Detect which cell encompasses the target text, then output its (x, y) center coordinate. 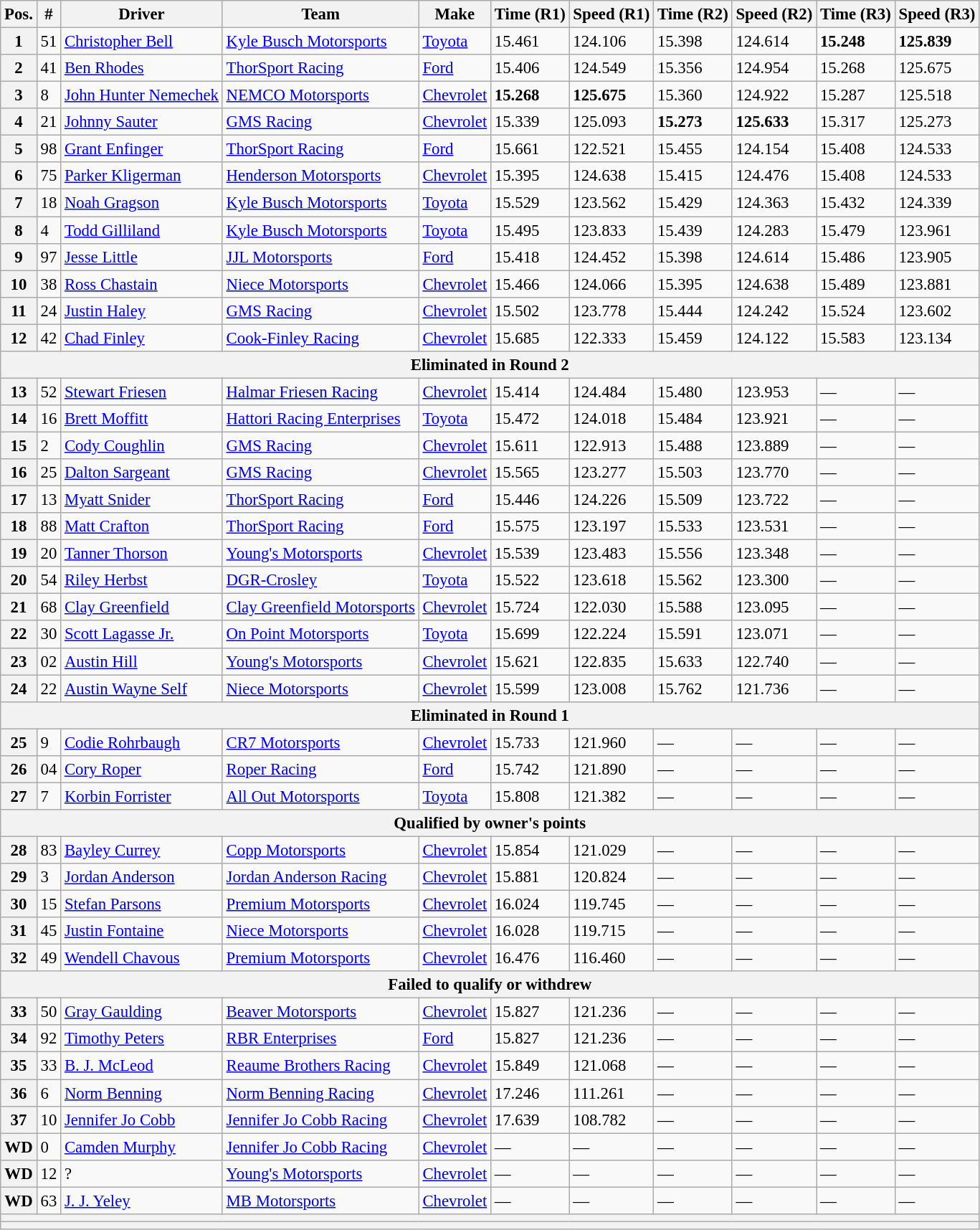
124.484 (612, 392)
28 (19, 850)
123.953 (774, 392)
121.960 (612, 742)
Norm Benning (142, 1093)
15.724 (531, 607)
Make (455, 14)
Bayley Currey (142, 850)
Matt Crafton (142, 526)
MB Motorsports (320, 1201)
121.068 (612, 1066)
34 (19, 1039)
29 (19, 877)
63 (49, 1201)
Copp Motorsports (320, 850)
16.024 (531, 904)
15.484 (693, 419)
123.562 (612, 203)
Eliminated in Round 1 (490, 715)
Jordan Anderson Racing (320, 877)
Time (R1) (531, 14)
125.518 (937, 95)
15.522 (531, 580)
Dalton Sargeant (142, 473)
123.531 (774, 526)
119.745 (612, 904)
15.524 (856, 311)
37 (19, 1120)
Roper Racing (320, 770)
122.740 (774, 661)
49 (49, 958)
123.008 (612, 689)
14 (19, 419)
15.588 (693, 607)
DGR-Crosley (320, 580)
42 (49, 338)
Grant Enfinger (142, 149)
15.565 (531, 473)
124.122 (774, 338)
Johnny Sauter (142, 122)
15.583 (856, 338)
15.611 (531, 445)
15.633 (693, 661)
Korbin Forrister (142, 796)
16.476 (531, 958)
15.459 (693, 338)
121.890 (612, 770)
Qualified by owner's points (490, 823)
15.248 (856, 42)
0 (49, 1147)
15.503 (693, 473)
15.495 (531, 230)
123.921 (774, 419)
15.461 (531, 42)
15.360 (693, 95)
Reaume Brothers Racing (320, 1066)
Stewart Friesen (142, 392)
122.030 (612, 607)
15.489 (856, 284)
11 (19, 311)
15.488 (693, 445)
15.466 (531, 284)
15.881 (531, 877)
123.722 (774, 500)
04 (49, 770)
124.154 (774, 149)
15.472 (531, 419)
15.699 (531, 635)
Scott Lagasse Jr. (142, 635)
122.333 (612, 338)
15.808 (531, 796)
17.246 (531, 1093)
Team (320, 14)
31 (19, 931)
123.778 (612, 311)
Myatt Snider (142, 500)
Riley Herbst (142, 580)
B. J. McLeod (142, 1066)
17.639 (531, 1120)
123.881 (937, 284)
15.486 (856, 257)
Beaver Motorsports (320, 1012)
Norm Benning Racing (320, 1093)
116.460 (612, 958)
122.835 (612, 661)
122.224 (612, 635)
15.406 (531, 68)
Halmar Friesen Racing (320, 392)
15.849 (531, 1066)
123.618 (612, 580)
124.242 (774, 311)
Speed (R1) (612, 14)
15.444 (693, 311)
15.685 (531, 338)
Wendell Chavous (142, 958)
JJL Motorsports (320, 257)
15.479 (856, 230)
75 (49, 176)
15.439 (693, 230)
50 (49, 1012)
121.736 (774, 689)
123.095 (774, 607)
15.591 (693, 635)
26 (19, 770)
15.317 (856, 122)
15.432 (856, 203)
All Out Motorsports (320, 796)
Justin Fontaine (142, 931)
Cory Roper (142, 770)
02 (49, 661)
Clay Greenfield Motorsports (320, 607)
98 (49, 149)
15.575 (531, 526)
121.029 (612, 850)
Speed (R2) (774, 14)
123.134 (937, 338)
124.106 (612, 42)
120.824 (612, 877)
Eliminated in Round 2 (490, 365)
Cook-Finley Racing (320, 338)
124.339 (937, 203)
On Point Motorsports (320, 635)
Ben Rhodes (142, 68)
Gray Gaulding (142, 1012)
45 (49, 931)
John Hunter Nemechek (142, 95)
15.455 (693, 149)
23 (19, 661)
15.854 (531, 850)
52 (49, 392)
Justin Haley (142, 311)
27 (19, 796)
Stefan Parsons (142, 904)
Driver (142, 14)
Ross Chastain (142, 284)
122.521 (612, 149)
15.509 (693, 500)
RBR Enterprises (320, 1039)
17 (19, 500)
123.889 (774, 445)
Jordan Anderson (142, 877)
? (142, 1173)
CR7 Motorsports (320, 742)
83 (49, 850)
Pos. (19, 14)
15.502 (531, 311)
38 (49, 284)
15.539 (531, 554)
123.483 (612, 554)
15.339 (531, 122)
15.556 (693, 554)
15.287 (856, 95)
123.770 (774, 473)
19 (19, 554)
123.961 (937, 230)
15.661 (531, 149)
15.742 (531, 770)
Parker Kligerman (142, 176)
15.414 (531, 392)
15.418 (531, 257)
124.922 (774, 95)
36 (19, 1093)
41 (49, 68)
Time (R2) (693, 14)
Henderson Motorsports (320, 176)
123.071 (774, 635)
16.028 (531, 931)
32 (19, 958)
Todd Gilliland (142, 230)
Christopher Bell (142, 42)
15.273 (693, 122)
123.300 (774, 580)
Cody Coughlin (142, 445)
124.283 (774, 230)
1 (19, 42)
Noah Gragson (142, 203)
15.733 (531, 742)
Brett Moffitt (142, 419)
15.533 (693, 526)
108.782 (612, 1120)
124.549 (612, 68)
92 (49, 1039)
# (49, 14)
NEMCO Motorsports (320, 95)
15.415 (693, 176)
119.715 (612, 931)
123.833 (612, 230)
15.429 (693, 203)
125.633 (774, 122)
Speed (R3) (937, 14)
124.452 (612, 257)
54 (49, 580)
122.913 (612, 445)
123.602 (937, 311)
15.480 (693, 392)
15.762 (693, 689)
5 (19, 149)
124.226 (612, 500)
15.356 (693, 68)
Austin Hill (142, 661)
Tanner Thorson (142, 554)
123.277 (612, 473)
123.348 (774, 554)
Failed to qualify or withdrew (490, 985)
124.954 (774, 68)
121.382 (612, 796)
124.018 (612, 419)
125.839 (937, 42)
Chad Finley (142, 338)
124.363 (774, 203)
15.599 (531, 689)
68 (49, 607)
Jennifer Jo Cobb (142, 1120)
15.446 (531, 500)
51 (49, 42)
124.476 (774, 176)
Time (R3) (856, 14)
Austin Wayne Self (142, 689)
Codie Rohrbaugh (142, 742)
125.273 (937, 122)
Clay Greenfield (142, 607)
88 (49, 526)
15.621 (531, 661)
125.093 (612, 122)
J. J. Yeley (142, 1201)
124.066 (612, 284)
15.529 (531, 203)
Camden Murphy (142, 1147)
123.905 (937, 257)
Jesse Little (142, 257)
97 (49, 257)
Timothy Peters (142, 1039)
111.261 (612, 1093)
35 (19, 1066)
Hattori Racing Enterprises (320, 419)
123.197 (612, 526)
15.562 (693, 580)
